Determine the [x, y] coordinate at the center of the cell enclosing the given text.  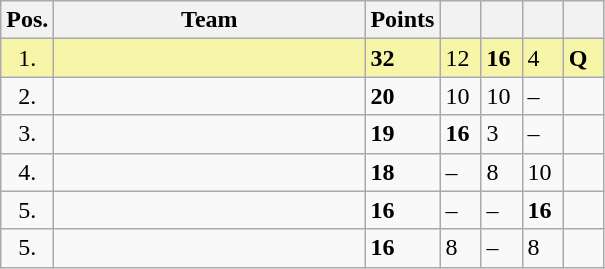
Pos. [28, 20]
4 [542, 58]
4. [28, 172]
19 [402, 134]
12 [460, 58]
32 [402, 58]
18 [402, 172]
3 [502, 134]
Team [210, 20]
20 [402, 96]
1. [28, 58]
2. [28, 96]
Q [584, 58]
3. [28, 134]
Points [402, 20]
